Capture the cell that displays the provided text and extract its (X, Y) central coordinate. 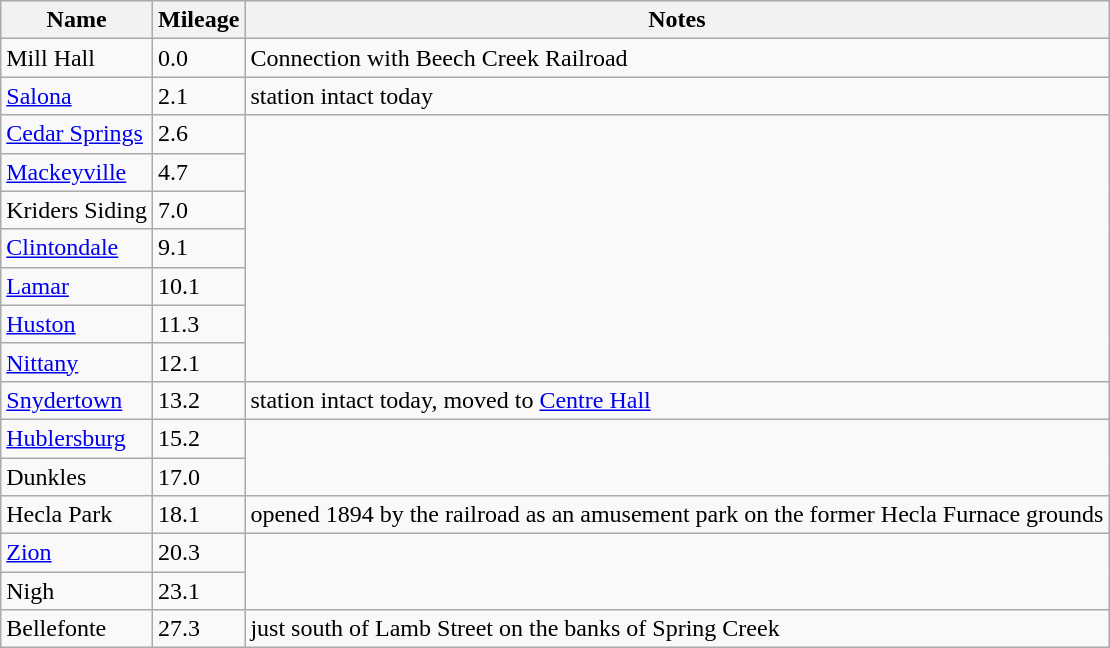
17.0 (198, 477)
Kriders Siding (77, 210)
2.1 (198, 96)
Mackeyville (77, 172)
15.2 (198, 438)
Hecla Park (77, 515)
Clintondale (77, 248)
Mileage (198, 20)
Snydertown (77, 400)
Name (77, 20)
Bellefonte (77, 629)
station intact today, moved to Centre Hall (677, 400)
20.3 (198, 553)
station intact today (677, 96)
just south of Lamb Street on the banks of Spring Creek (677, 629)
Nigh (77, 591)
11.3 (198, 324)
Zion (77, 553)
7.0 (198, 210)
Cedar Springs (77, 134)
2.6 (198, 134)
Mill Hall (77, 58)
Lamar (77, 286)
Huston (77, 324)
4.7 (198, 172)
10.1 (198, 286)
Hublersburg (77, 438)
18.1 (198, 515)
Notes (677, 20)
23.1 (198, 591)
13.2 (198, 400)
9.1 (198, 248)
27.3 (198, 629)
Nittany (77, 362)
Connection with Beech Creek Railroad (677, 58)
Dunkles (77, 477)
0.0 (198, 58)
12.1 (198, 362)
Salona (77, 96)
opened 1894 by the railroad as an amusement park on the former Hecla Furnace grounds (677, 515)
